Return [X, Y] of the center of cell containing provided text 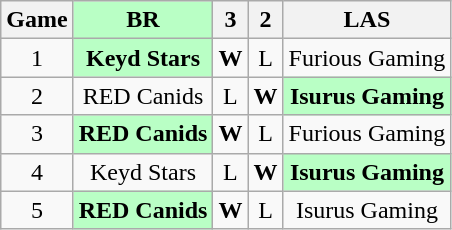
4 [37, 172]
BR [143, 20]
Game [37, 20]
1 [37, 58]
LAS [367, 20]
5 [37, 210]
